From the cell containing the given text, extract its center point as (x, y) coordinate. 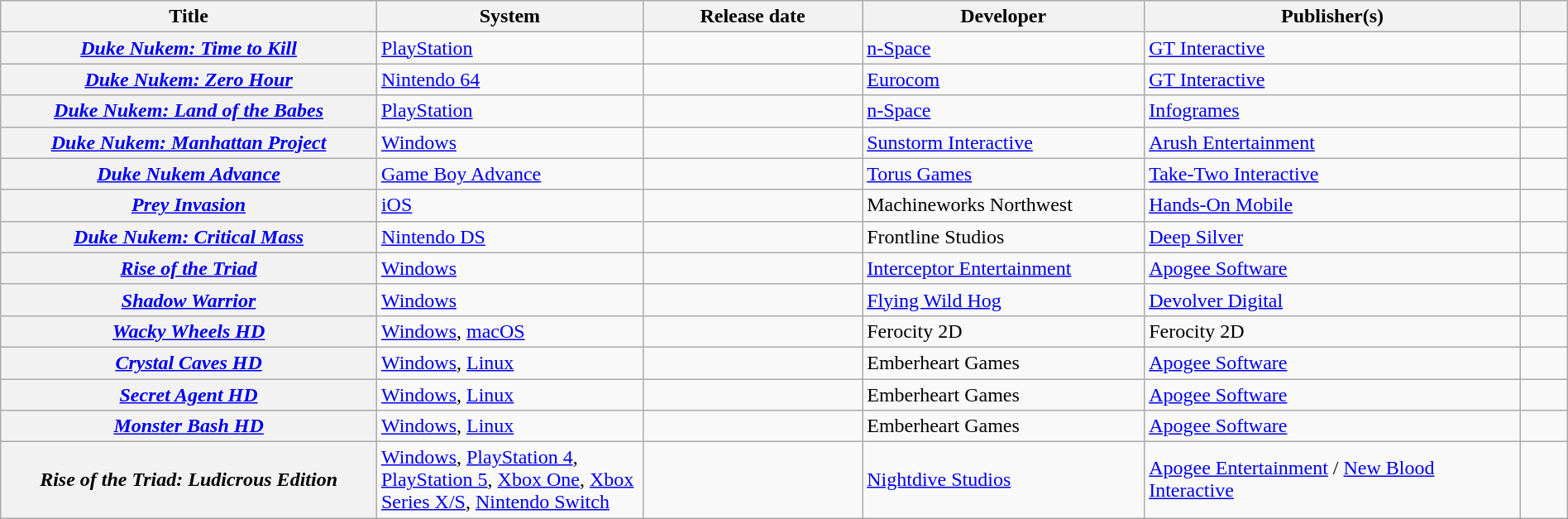
Shadow Warrior (189, 300)
iOS (509, 205)
Nightdive Studios (1004, 480)
Deep Silver (1333, 237)
Publisher(s) (1333, 17)
Wacky Wheels HD (189, 331)
Duke Nukem: Manhattan Project (189, 142)
Apogee Entertainment / New Blood Interactive (1333, 480)
Flying Wild Hog (1004, 300)
Release date (753, 17)
Monster Bash HD (189, 426)
Rise of the Triad (189, 268)
Take-Two Interactive (1333, 174)
Sunstorm Interactive (1004, 142)
Rise of the Triad: Ludicrous Edition (189, 480)
Duke Nukem: Time to Kill (189, 48)
Crystal Caves HD (189, 363)
Title (189, 17)
Arush Entertainment (1333, 142)
Windows, macOS (509, 331)
Duke Nukem Advance (189, 174)
Prey Invasion (189, 205)
Frontline Studios (1004, 237)
Torus Games (1004, 174)
Hands-On Mobile (1333, 205)
Secret Agent HD (189, 395)
Windows, PlayStation 4, PlayStation 5, Xbox One, Xbox Series X/S, Nintendo Switch (509, 480)
Developer (1004, 17)
Eurocom (1004, 79)
Machineworks Northwest (1004, 205)
Game Boy Advance (509, 174)
Duke Nukem: Zero Hour (189, 79)
Infogrames (1333, 111)
Interceptor Entertainment (1004, 268)
Duke Nukem: Critical Mass (189, 237)
Nintendo 64 (509, 79)
Nintendo DS (509, 237)
System (509, 17)
Duke Nukem: Land of the Babes (189, 111)
Devolver Digital (1333, 300)
